Provide the [x, y] coordinate of the cell's center where the given text is located.  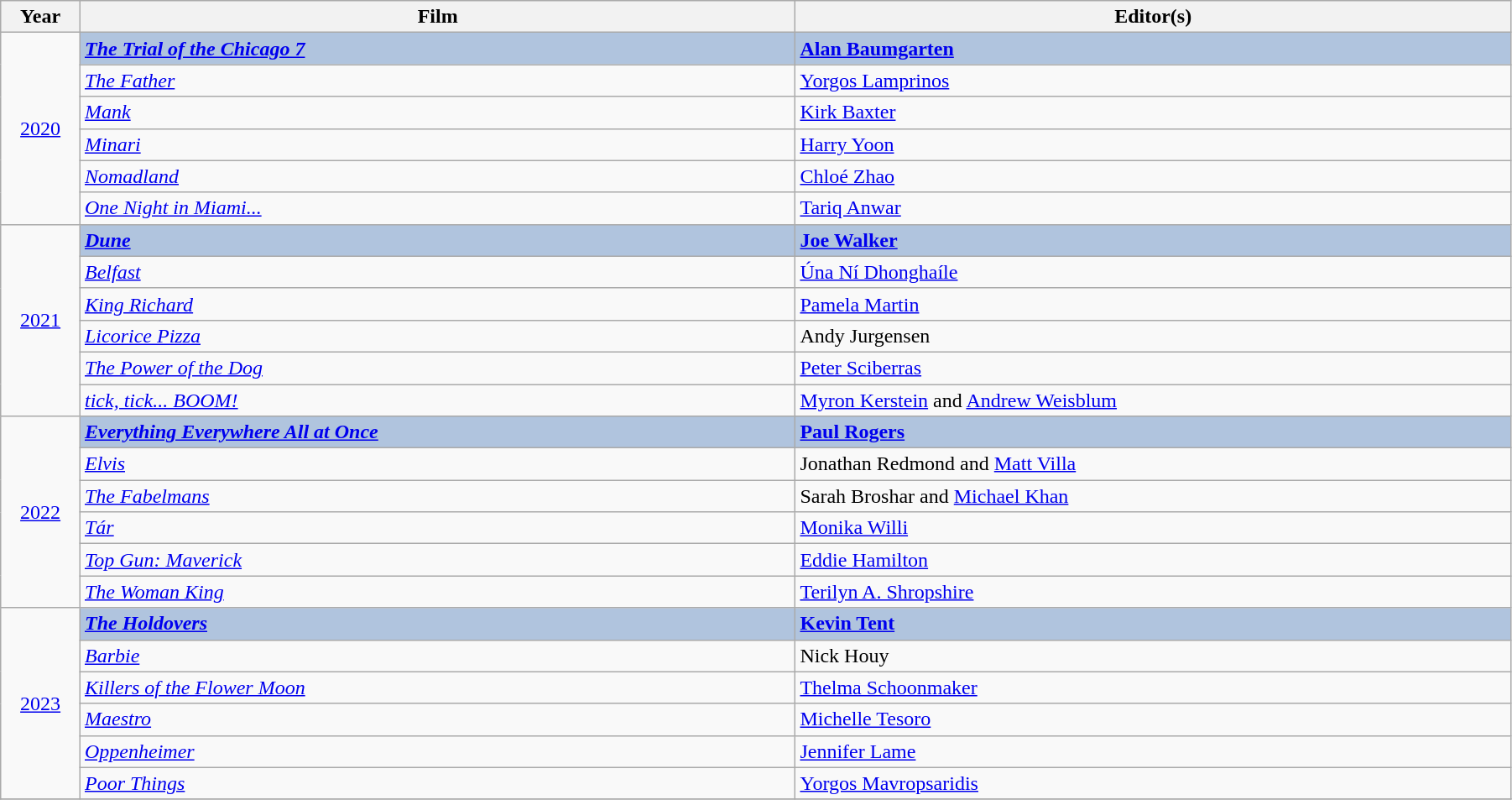
Top Gun: Maverick [437, 560]
Myron Kerstein and Andrew Weisblum [1153, 400]
Jennifer Lame [1153, 751]
Peter Sciberras [1153, 368]
Terilyn A. Shropshire [1153, 592]
Pamela Martin [1153, 304]
Andy Jurgensen [1153, 336]
2020 [40, 128]
2021 [40, 320]
Thelma Schoonmaker [1153, 688]
The Father [437, 81]
Alan Baumgarten [1153, 49]
Monika Willi [1153, 528]
Everything Everywhere All at Once [437, 432]
Year [40, 17]
Mank [437, 112]
Harry Yoon [1153, 144]
Belfast [437, 272]
Nick Houy [1153, 656]
Tár [437, 528]
Editor(s) [1153, 17]
The Fabelmans [437, 496]
Dune [437, 240]
Barbie [437, 656]
Sarah Broshar and Michael Khan [1153, 496]
Michelle Tesoro [1153, 719]
Yorgos Lamprinos [1153, 81]
Maestro [437, 719]
Kevin Tent [1153, 624]
Killers of the Flower Moon [437, 688]
Poor Things [437, 783]
Nomadland [437, 176]
King Richard [437, 304]
Joe Walker [1153, 240]
Film [437, 17]
Chloé Zhao [1153, 176]
Yorgos Mavropsaridis [1153, 783]
2023 [40, 703]
Kirk Baxter [1153, 112]
2022 [40, 512]
Paul Rogers [1153, 432]
The Holdovers [437, 624]
Elvis [437, 464]
Eddie Hamilton [1153, 560]
The Woman King [437, 592]
Úna Ní Dhonghaíle [1153, 272]
Licorice Pizza [437, 336]
The Trial of the Chicago 7 [437, 49]
Oppenheimer [437, 751]
tick, tick... BOOM! [437, 400]
The Power of the Dog [437, 368]
Tariq Anwar [1153, 208]
Minari [437, 144]
Jonathan Redmond and Matt Villa [1153, 464]
One Night in Miami... [437, 208]
